Search for the cell housing the specified text and yield its [x, y] center coordinate. 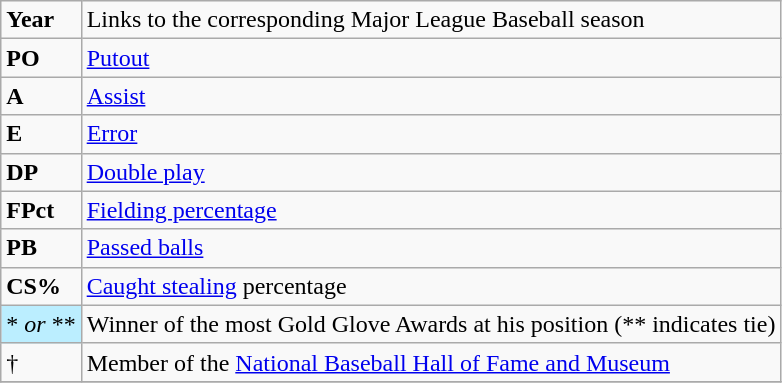
Member of the National Baseball Hall of Fame and Museum [431, 362]
Fielding percentage [431, 210]
Passed balls [431, 248]
DP [41, 172]
A [41, 96]
Assist [431, 96]
Year [41, 20]
Error [431, 134]
Links to the corresponding Major League Baseball season [431, 20]
† [41, 362]
FPct [41, 210]
Winner of the most Gold Glove Awards at his position (** indicates tie) [431, 324]
PO [41, 58]
* or ** [41, 324]
PB [41, 248]
Caught stealing percentage [431, 286]
E [41, 134]
CS% [41, 286]
Putout [431, 58]
Double play [431, 172]
